Locate the cell with the specified text and output its (x, y) center coordinate. 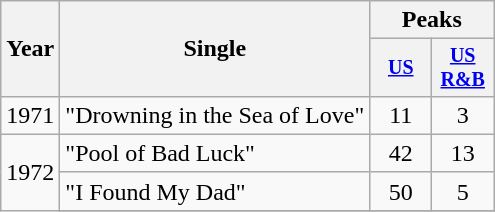
"Drowning in the Sea of Love" (215, 115)
"Pool of Bad Luck" (215, 153)
1972 (30, 172)
13 (463, 153)
USR&B (463, 68)
5 (463, 191)
Single (215, 49)
1971 (30, 115)
11 (401, 115)
US (401, 68)
"I Found My Dad" (215, 191)
Year (30, 49)
Peaks (432, 20)
3 (463, 115)
50 (401, 191)
42 (401, 153)
